From the cell containing the given text, extract its center point as [X, Y] coordinate. 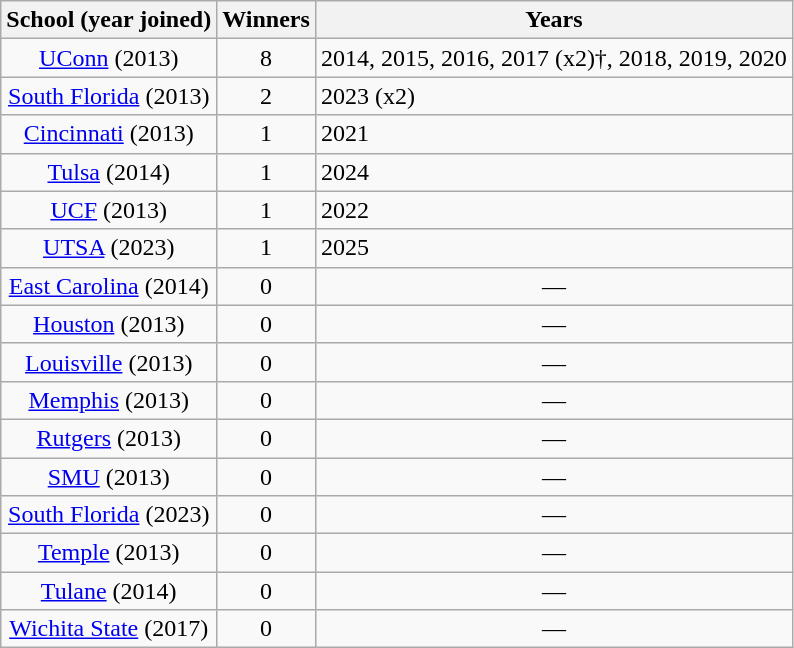
Rutgers (2013) [109, 438]
UCF (2013) [109, 210]
SMU (2013) [109, 477]
Cincinnati (2013) [109, 134]
8 [266, 58]
Wichita State (2017) [109, 629]
Winners [266, 20]
2014, 2015, 2016, 2017 (x2)†, 2018, 2019, 2020 [554, 58]
Years [554, 20]
UTSA (2023) [109, 248]
Houston (2013) [109, 324]
UConn (2013) [109, 58]
2024 [554, 172]
School (year joined) [109, 20]
Temple (2013) [109, 553]
2 [266, 96]
2021 [554, 134]
South Florida (2023) [109, 515]
Memphis (2013) [109, 400]
2025 [554, 248]
Louisville (2013) [109, 362]
Tulsa (2014) [109, 172]
2023 (x2) [554, 96]
Tulane (2014) [109, 591]
South Florida (2013) [109, 96]
2022 [554, 210]
East Carolina (2014) [109, 286]
